Return the [x, y] coordinate for the center point of the cell that contains the specified text.  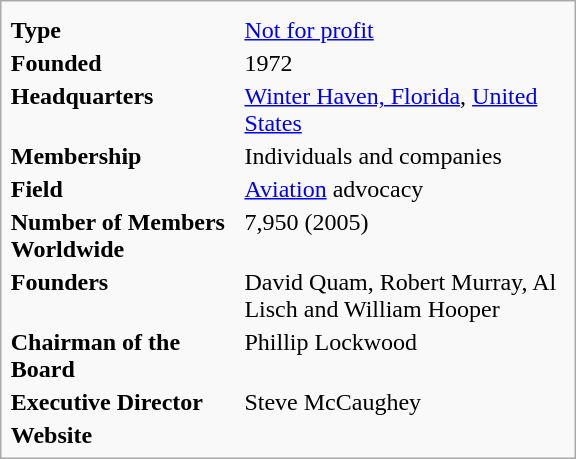
Phillip Lockwood [405, 356]
Founders [124, 296]
Aviation advocacy [405, 189]
Headquarters [124, 110]
7,950 (2005) [405, 236]
Number of Members Worldwide [124, 236]
Steve McCaughey [405, 402]
Individuals and companies [405, 156]
Not for profit [405, 30]
Website [124, 435]
Field [124, 189]
Founded [124, 63]
David Quam, Robert Murray, Al Lisch and William Hooper [405, 296]
Winter Haven, Florida, United States [405, 110]
1972 [405, 63]
Executive Director [124, 402]
Type [124, 30]
Membership [124, 156]
Chairman of the Board [124, 356]
